Pinpoint the cell where the given text exists, returning its [x, y] midpoint coordinate. 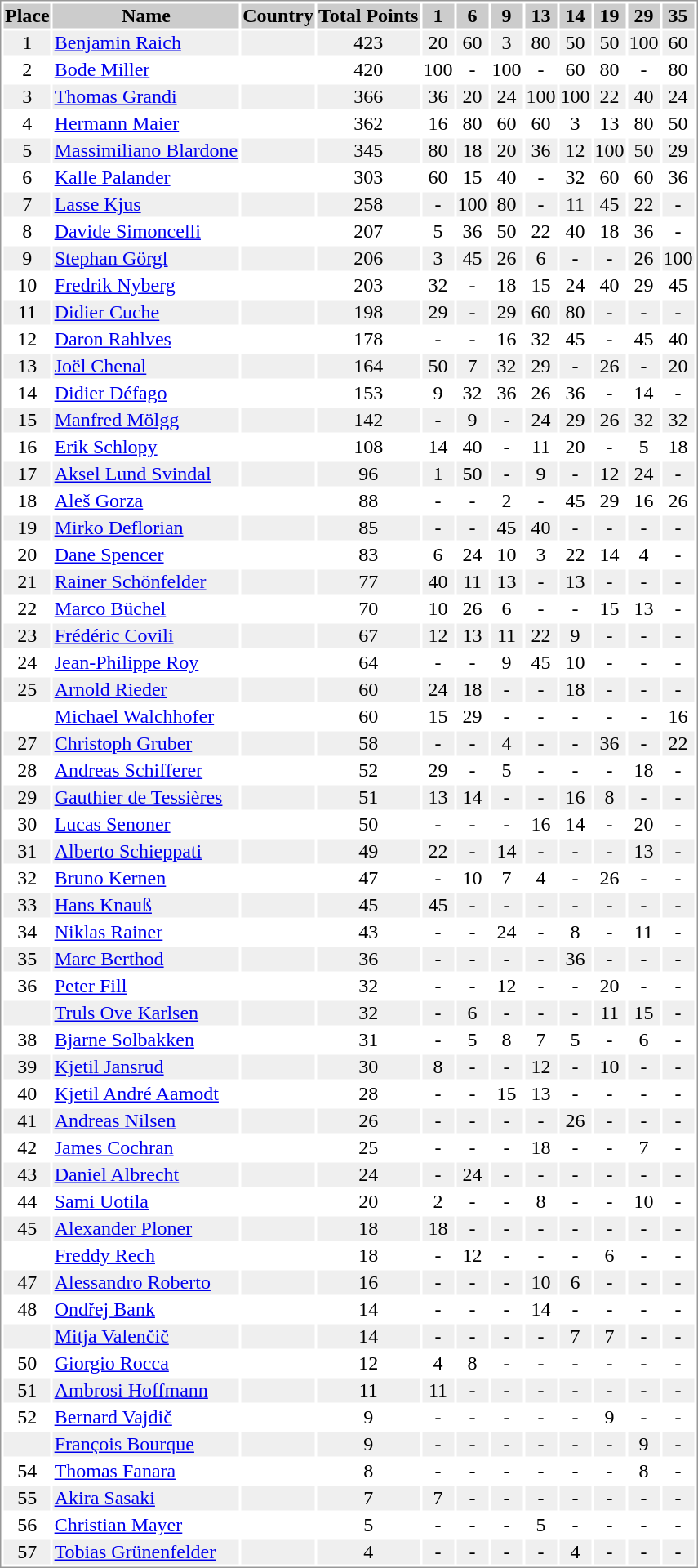
366 [367, 97]
Didier Cuche [146, 313]
Bjarne Solbakken [146, 1040]
178 [367, 339]
198 [367, 313]
203 [367, 285]
423 [367, 43]
Alexander Ploner [146, 1229]
303 [367, 177]
55 [27, 1499]
Manfred Mölgg [146, 421]
Frédéric Covili [146, 636]
85 [367, 528]
206 [367, 259]
88 [367, 501]
Massimiliano Blardone [146, 151]
34 [27, 932]
Rainer Schönfelder [146, 582]
Ambrosi Hoffmann [146, 1391]
Marco Büchel [146, 608]
207 [367, 231]
345 [367, 151]
108 [367, 447]
Total Points [367, 16]
142 [367, 421]
Peter Fill [146, 986]
Bode Miller [146, 69]
27 [27, 744]
77 [367, 582]
Aleš Gorza [146, 501]
Mitja Valenčič [146, 1337]
Hans Knauß [146, 906]
164 [367, 367]
42 [27, 1147]
58 [367, 744]
Place [27, 16]
Name [146, 16]
Christoph Gruber [146, 744]
Dane Spencer [146, 555]
Andreas Nilsen [146, 1121]
Didier Défago [146, 393]
17 [27, 474]
Kjetil Jansrud [146, 1067]
Kjetil André Aamodt [146, 1094]
Christian Mayer [146, 1525]
33 [27, 906]
Country [278, 16]
Ondřej Bank [146, 1309]
Fredrik Nyberg [146, 285]
Thomas Grandi [146, 97]
54 [27, 1471]
258 [367, 205]
Truls Ove Karlsen [146, 1013]
362 [367, 123]
Marc Berthod [146, 960]
James Cochran [146, 1147]
Lucas Senoner [146, 824]
Aksel Lund Svindal [146, 474]
Joël Chenal [146, 367]
70 [367, 608]
Benjamin Raich [146, 43]
Davide Simoncelli [146, 231]
Arnold Rieder [146, 690]
39 [27, 1067]
Stephan Görgl [146, 259]
Andreas Schifferer [146, 770]
Alberto Schieppati [146, 852]
96 [367, 474]
Freddy Rech [146, 1255]
57 [27, 1552]
64 [367, 662]
44 [27, 1201]
Thomas Fanara [146, 1471]
Kalle Palander [146, 177]
21 [27, 582]
Michael Walchhofer [146, 716]
Jean-Philippe Roy [146, 662]
Mirko Deflorian [146, 528]
420 [367, 69]
41 [27, 1121]
49 [367, 852]
Sami Uotila [146, 1201]
François Bourque [146, 1445]
67 [367, 636]
Daron Rahlves [146, 339]
Hermann Maier [146, 123]
48 [27, 1309]
Alessandro Roberto [146, 1283]
Tobias Grünenfelder [146, 1552]
Bruno Kernen [146, 878]
56 [27, 1525]
Akira Sasaki [146, 1499]
23 [27, 636]
Gauthier de Tessières [146, 798]
Giorgio Rocca [146, 1363]
38 [27, 1040]
Lasse Kjus [146, 205]
Erik Schlopy [146, 447]
Bernard Vajdič [146, 1417]
83 [367, 555]
Daniel Albrecht [146, 1175]
153 [367, 393]
Niklas Rainer [146, 932]
